Provide the [x, y] coordinate of the cell's center where the given text is located.  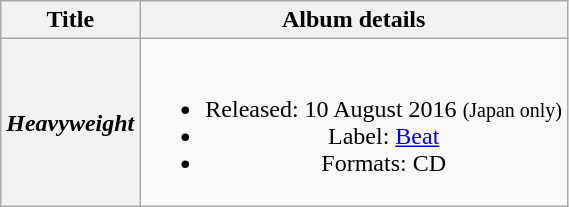
Title [70, 20]
Released: 10 August 2016 (Japan only)Label: BeatFormats: CD [354, 122]
Album details [354, 20]
Heavyweight [70, 122]
